Locate the cell with the specified text and output its (x, y) center coordinate. 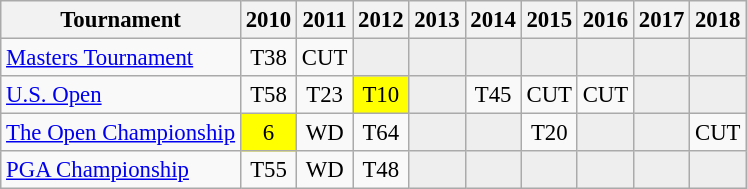
T64 (381, 133)
T20 (549, 133)
T45 (493, 95)
T58 (268, 95)
T23 (325, 95)
2017 (661, 20)
T38 (268, 58)
Tournament (121, 20)
T55 (268, 170)
2012 (381, 20)
The Open Championship (121, 133)
T48 (381, 170)
U.S. Open (121, 95)
PGA Championship (121, 170)
2011 (325, 20)
2015 (549, 20)
6 (268, 133)
2016 (605, 20)
2014 (493, 20)
2013 (437, 20)
2018 (718, 20)
T10 (381, 95)
2010 (268, 20)
Masters Tournament (121, 58)
